Determine the (x, y) coordinate at the center of the cell enclosing the given text.  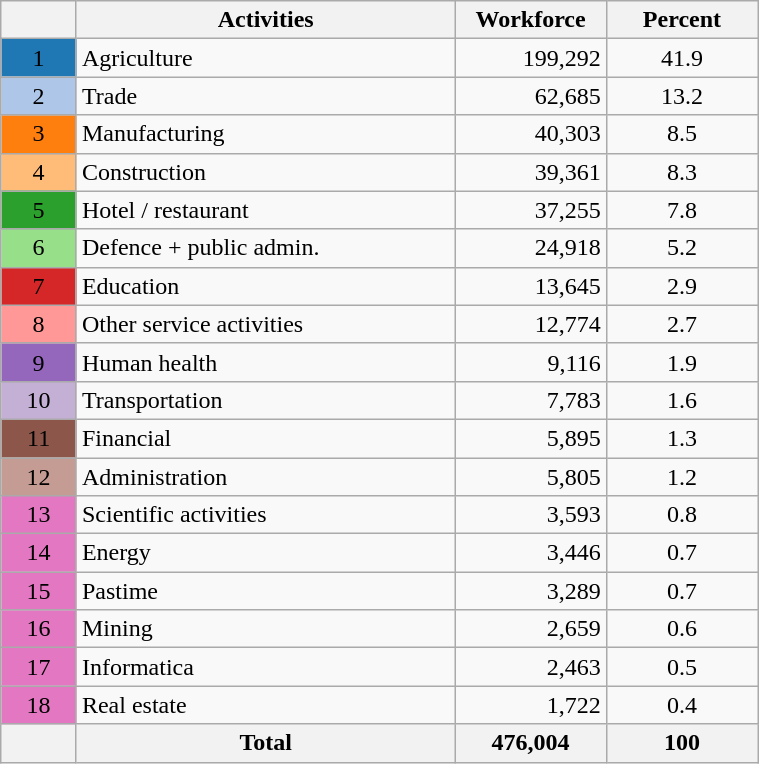
199,292 (530, 58)
13,645 (530, 286)
5,805 (530, 477)
13.2 (682, 96)
1.2 (682, 477)
3,289 (530, 591)
18 (39, 705)
3,593 (530, 515)
2.7 (682, 324)
5,895 (530, 438)
Agriculture (265, 58)
Defence + public admin. (265, 248)
7,783 (530, 400)
Other service activities (265, 324)
13 (39, 515)
Activities (265, 20)
7 (39, 286)
Real estate (265, 705)
1.3 (682, 438)
5 (39, 210)
2,659 (530, 629)
14 (39, 553)
11 (39, 438)
Human health (265, 362)
9,116 (530, 362)
Workforce (530, 20)
Transportation (265, 400)
1 (39, 58)
17 (39, 667)
476,004 (530, 743)
15 (39, 591)
Hotel / restaurant (265, 210)
0.4 (682, 705)
12 (39, 477)
16 (39, 629)
41.9 (682, 58)
0.8 (682, 515)
8.3 (682, 172)
39,361 (530, 172)
24,918 (530, 248)
62,685 (530, 96)
12,774 (530, 324)
2 (39, 96)
Administration (265, 477)
2.9 (682, 286)
Education (265, 286)
0.5 (682, 667)
100 (682, 743)
40,303 (530, 134)
0.6 (682, 629)
4 (39, 172)
Scientific activities (265, 515)
2,463 (530, 667)
Trade (265, 96)
Financial (265, 438)
7.8 (682, 210)
1.6 (682, 400)
Construction (265, 172)
Percent (682, 20)
Energy (265, 553)
8.5 (682, 134)
1,722 (530, 705)
8 (39, 324)
37,255 (530, 210)
3 (39, 134)
9 (39, 362)
3,446 (530, 553)
1.9 (682, 362)
Total (265, 743)
5.2 (682, 248)
Pastime (265, 591)
6 (39, 248)
10 (39, 400)
Mining (265, 629)
Manufacturing (265, 134)
Informatica (265, 667)
